Return the (X, Y) coordinate for the center point of the cell that contains the specified text.  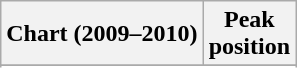
Peakposition (249, 34)
Chart (2009–2010) (102, 34)
